For the text-containing cell, return its midpoint in [X, Y] coordinate format. 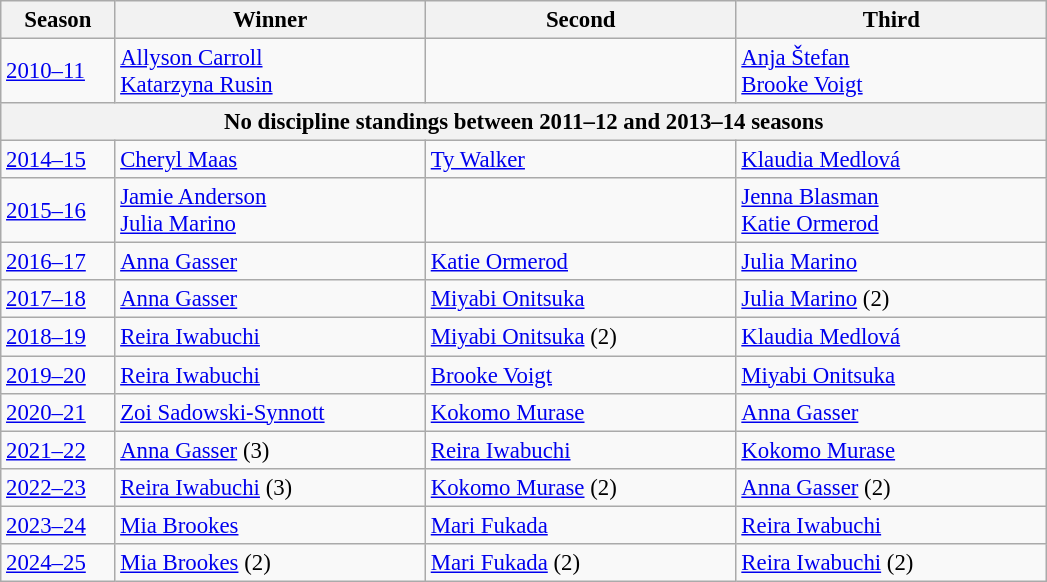
Mia Brookes (2) [270, 563]
2016–17 [58, 262]
Allyson Carroll Katarzyna Rusin [270, 72]
Julia Marino [892, 262]
Julia Marino (2) [892, 299]
Mari Fukada (2) [580, 563]
Miyabi Onitsuka (2) [580, 337]
Reira Iwabuchi (3) [270, 487]
Anna Gasser (3) [270, 450]
Second [580, 20]
2019–20 [58, 375]
Jenna Blasman Katie Ormerod [892, 210]
Third [892, 20]
No discipline standings between 2011–12 and 2013–14 seasons [524, 122]
2020–21 [58, 412]
Brooke Voigt [580, 375]
Kokomo Murase (2) [580, 487]
Katie Ormerod [580, 262]
Anna Gasser (2) [892, 487]
2010–11 [58, 72]
Ty Walker [580, 160]
2022–23 [58, 487]
Anja Štefan Brooke Voigt [892, 72]
2018–19 [58, 337]
2017–18 [58, 299]
2015–16 [58, 210]
Mari Fukada [580, 525]
Jamie Anderson Julia Marino [270, 210]
Reira Iwabuchi (2) [892, 563]
Mia Brookes [270, 525]
Winner [270, 20]
2023–24 [58, 525]
Zoi Sadowski-Synnott [270, 412]
2014–15 [58, 160]
Cheryl Maas [270, 160]
2021–22 [58, 450]
Season [58, 20]
2024–25 [58, 563]
